Extract the [X, Y] coordinate from the center of the cell holding the provided text.  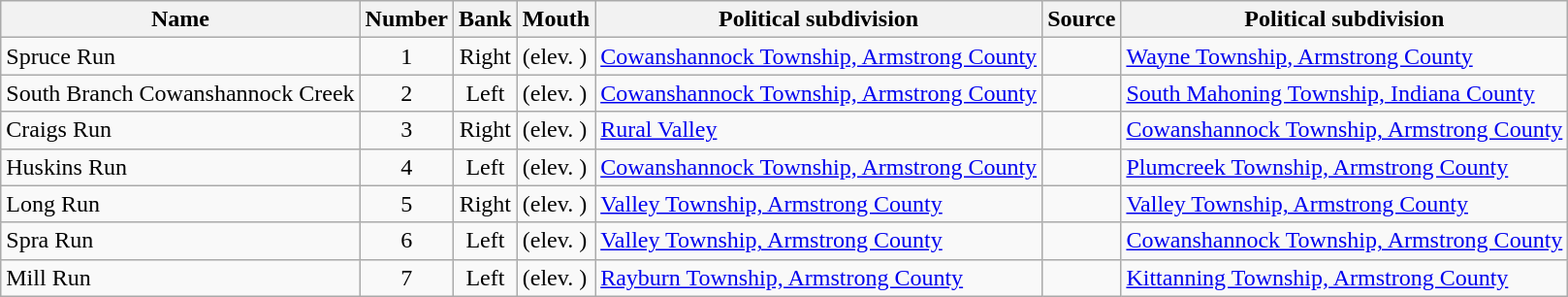
Name [180, 19]
South Branch Cowanshannock Creek [180, 93]
Spruce Run [180, 56]
Long Run [180, 204]
6 [406, 241]
Huskins Run [180, 167]
Mouth [556, 19]
7 [406, 278]
Rayburn Township, Armstrong County [818, 278]
Bank [485, 19]
Rural Valley [818, 130]
4 [406, 167]
Craigs Run [180, 130]
Kittanning Township, Armstrong County [1344, 278]
5 [406, 204]
South Mahoning Township, Indiana County [1344, 93]
2 [406, 93]
Mill Run [180, 278]
1 [406, 56]
3 [406, 130]
Wayne Township, Armstrong County [1344, 56]
Source [1082, 19]
Plumcreek Township, Armstrong County [1344, 167]
Number [406, 19]
Spra Run [180, 241]
